Return the (x, y) coordinate for the center point of the cell that contains the specified text.  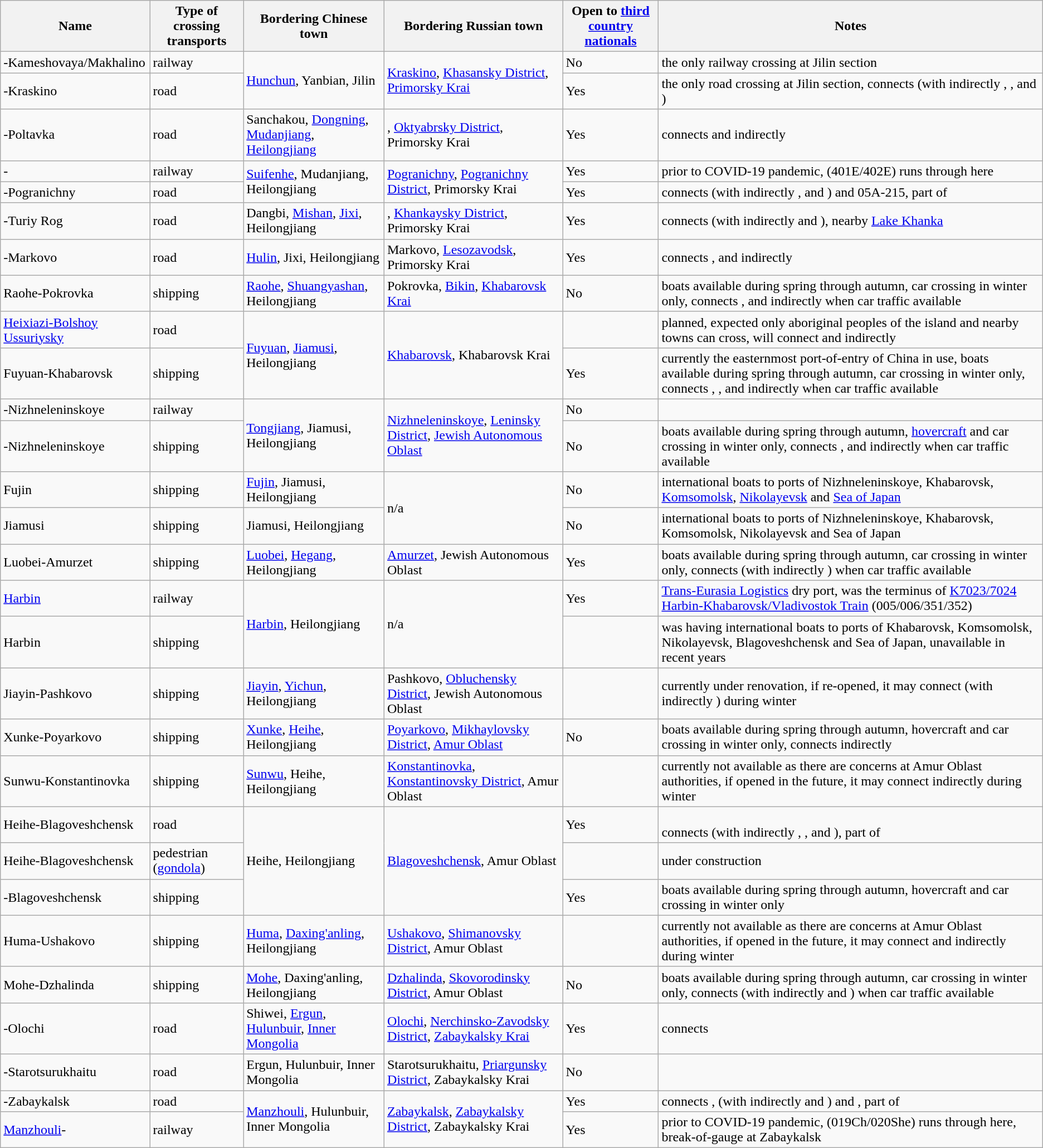
Manzhouli, Hulunbuir, Inner Mongolia (314, 1120)
boats available during spring through autumn, car crossing in winter only, connects (with indirectly and ) when car traffic available (850, 985)
Jiamusi, Heilongjiang (314, 526)
currently under renovation, if re-opened, it may connect (with indirectly ) during winter (850, 693)
Dangbi, Mishan, Jixi, Heilongjiang (314, 221)
connects , (with indirectly and ) and , part of (850, 1101)
connects (with indirectly and ), nearby Lake Khanka (850, 221)
boats available during spring through autumn, hovercraft and car crossing in winter only, connects , and indirectly when car traffic available (850, 446)
Huma-Ushakovo (75, 941)
connects (with indirectly , , and ), part of (850, 824)
Sunwu-Konstantinovka (75, 781)
connects , and indirectly (850, 257)
connects (850, 1028)
Sunwu, Heihe, Heilongjiang (314, 781)
Ushakovo, Shimanovsky District, Amur Oblast (474, 941)
-Kraskino (75, 91)
Jiayin-Pashkovo (75, 693)
Jiayin, Yichun, Heilongjiang (314, 693)
Pogranichny, Pogranichny District, Primorsky Krai (474, 182)
planned, expected only aboriginal peoples of the island and nearby towns can cross, will connect and indirectly (850, 330)
boats available during spring through autumn, car crossing in winter only, connects (with indirectly ) when car traffic available (850, 563)
was having international boats to ports of Khabarovsk, Komsomolsk, Nikolayevsk, Blagoveshchensk and Sea of Japan, unavailable in recent years (850, 642)
- (75, 171)
Starotsurukhaitu, Priargunsky District, Zabaykalsky Krai (474, 1072)
Konstantinovka, Konstantinovsky District, Amur Oblast (474, 781)
the only railway crossing at Jilin section (850, 62)
-Markovo (75, 257)
Nizhneleninskoye, Leninsky District, Jewish Autonomous Oblast (474, 435)
Raohe, Shuangyashan, Heilongjiang (314, 293)
Jiamusi (75, 526)
Xunke-Poyarkovo (75, 737)
Notes (850, 26)
Sanchakou, Dongning, Mudanjiang, Heilongjiang (314, 135)
Olochi, Nerchinsko-Zavodsky District, Zabaykalsky Krai (474, 1028)
Fuyuan-Khabarovsk (75, 373)
the only road crossing at Jilin section, connects (with indirectly , , and ) (850, 91)
Raohe-Pokrovka (75, 293)
-Starotsurukhaitu (75, 1072)
prior to COVID-19 pandemic, (401E/402E) runs through here (850, 171)
Dzhalinda, Skovorodinsky District, Amur Oblast (474, 985)
Fujin, Jiamusi, Heilongjiang (314, 490)
Poyarkovo, Mikhaylovsky District, Amur Oblast (474, 737)
Xunke, Heihe, Heilongjiang (314, 737)
-Olochi (75, 1028)
Luobei, Hegang, Heilongjiang (314, 563)
Hunchun, Yanbian, Jilin (314, 80)
Pashkovo, Obluchensky District, Jewish Autonomous Oblast (474, 693)
Luobei-Amurzet (75, 563)
boats available during spring through autumn, hovercraft and car crossing in winter only, connects indirectly (850, 737)
Harbin, Heilongjiang (314, 624)
boats available during spring through autumn, car crossing in winter only, connects , and indirectly when car traffic available (850, 293)
Blagoveshchensk, Amur Oblast (474, 861)
, Khankaysky District, Primorsky Krai (474, 221)
-Pogranichny (75, 192)
currently not available as there are concerns at Amur Oblast authorities, if opened in the future, it may connect indirectly during winter (850, 781)
prior to COVID-19 pandemic, (019Ch/020She) runs through here, break-of-gauge at Zabaykalsk (850, 1130)
Bordering Russian town (474, 26)
Amurzet, Jewish Autonomous Oblast (474, 563)
Shiwei, Ergun, Hulunbuir, Inner Mongolia (314, 1028)
Mohe, Daxing'anling, Heilongjiang (314, 985)
pedestrian (gondola) (197, 861)
Markovo, Lesozavodsk, Primorsky Krai (474, 257)
Khabarovsk, Khabarovsk Krai (474, 355)
Trans-Eurasia Logistics dry port, was the terminus of K7023/7024 Harbin-Khabarovsk/Vladivostok Train (005/006/351/352) (850, 598)
-Zabaykalsk (75, 1101)
-Kameshovaya/Makhalino (75, 62)
Zabaykalsk, Zabaykalsky District, Zabaykalsky Krai (474, 1120)
Name (75, 26)
-Blagoveshchensk (75, 897)
Mohe-Dzhalinda (75, 985)
Heihe, Heilongjiang (314, 861)
Type of crossing transports (197, 26)
, Oktyabrsky District, Primorsky Krai (474, 135)
Kraskino, Khasansky District, Primorsky Krai (474, 80)
Open to third country nationals (611, 26)
Tongjiang, Jiamusi, Heilongjiang (314, 435)
Fujin (75, 490)
Suifenhe, Mudanjiang, Heilongjiang (314, 182)
connects (with indirectly , and ) and 05A-215, part of (850, 192)
boats available during spring through autumn, hovercraft and car crossing in winter only (850, 897)
Manzhouli- (75, 1130)
Fuyuan, Jiamusi, Heilongjiang (314, 355)
Pokrovka, Bikin, Khabarovsk Krai (474, 293)
currently not available as there are concerns at Amur Oblast authorities, if opened in the future, it may connect and indirectly during winter (850, 941)
Hulin, Jixi, Heilongjiang (314, 257)
-Poltavka (75, 135)
-Turiy Rog (75, 221)
under construction (850, 861)
Huma, Daxing'anling, Heilongjiang (314, 941)
Heixiazi-Bolshoy Ussuriysky (75, 330)
connects and indirectly (850, 135)
Ergun, Hulunbuir, Inner Mongolia (314, 1072)
Bordering Chinese town (314, 26)
